Output the [x, y] coordinate of the center of the cell containing the given text.  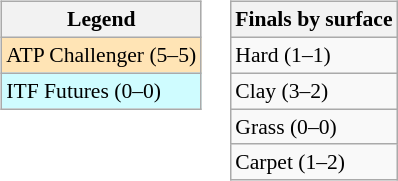
Hard (1–1) [314, 55]
Finals by surface [314, 20]
Carpet (1–2) [314, 162]
Legend [101, 20]
ATP Challenger (5–5) [101, 55]
Clay (3–2) [314, 91]
Grass (0–0) [314, 127]
ITF Futures (0–0) [101, 91]
